Scan for the cell matching the given text and deliver its [x, y] coordinate at center. 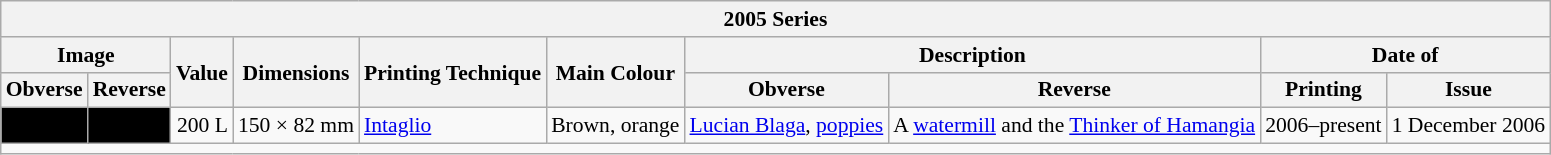
150 × 82 mm [296, 126]
2005 Series [776, 19]
A watermill and the Thinker of Hamangia [1074, 126]
Intaglio [452, 126]
Printing Technique [452, 72]
2006–present [1323, 126]
Brown, orange [615, 126]
1 December 2006 [1469, 126]
Dimensions [296, 72]
Image [86, 55]
Description [973, 55]
Value [202, 72]
Issue [1469, 90]
Lucian Blaga, poppies [787, 126]
Printing [1323, 90]
200 L [202, 126]
Date of [1405, 55]
Main Colour [615, 72]
